For the text-containing cell, return its midpoint in (x, y) coordinate format. 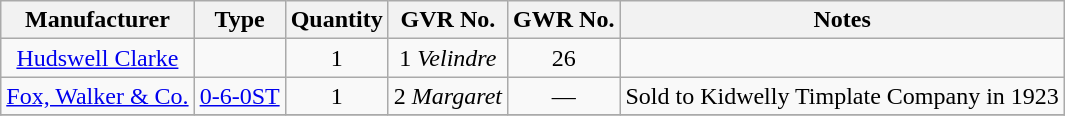
GWR No. (564, 20)
Notes (842, 20)
1 Velindre (448, 58)
GVR No. (448, 20)
0-6-0ST (240, 96)
Quantity (336, 20)
Manufacturer (98, 20)
— (564, 96)
Sold to Kidwelly Timplate Company in 1923 (842, 96)
Fox, Walker & Co. (98, 96)
2 Margaret (448, 96)
26 (564, 58)
Hudswell Clarke (98, 58)
Type (240, 20)
